For the text-containing cell, return its midpoint in [X, Y] coordinate format. 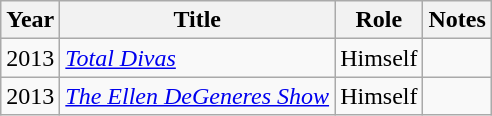
Notes [457, 20]
Total Divas [198, 58]
The Ellen DeGeneres Show [198, 96]
Role [379, 20]
Year [30, 20]
Title [198, 20]
